Pinpoint the cell where the given text exists, returning its [X, Y] midpoint coordinate. 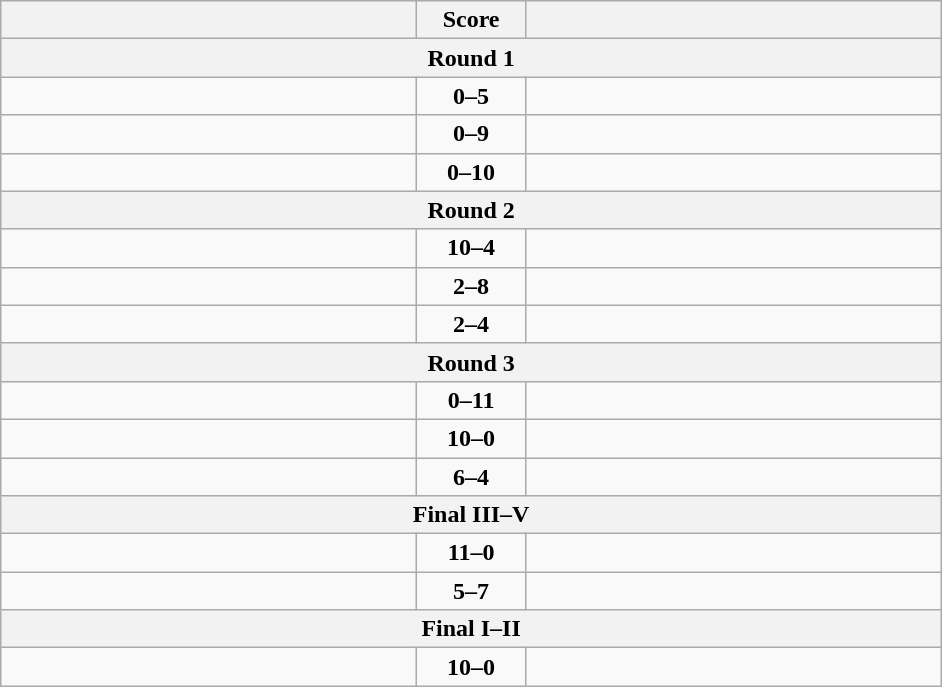
11–0 [472, 553]
Final I–II [472, 629]
Final III–V [472, 515]
6–4 [472, 477]
10–4 [472, 248]
2–4 [472, 324]
Round 1 [472, 58]
0–9 [472, 134]
0–5 [472, 96]
0–11 [472, 400]
Score [472, 20]
0–10 [472, 172]
Round 3 [472, 362]
5–7 [472, 591]
2–8 [472, 286]
Round 2 [472, 210]
